Capture the cell that displays the provided text and extract its [X, Y] central coordinate. 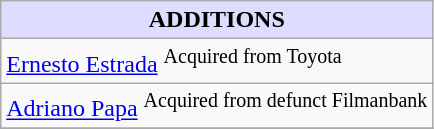
ADDITIONS [217, 20]
Adriano Papa Acquired from defunct Filmanbank [217, 106]
Ernesto Estrada Acquired from Toyota [217, 62]
